Identify which cell holds the provided text, then report its (x, y) central coordinate. 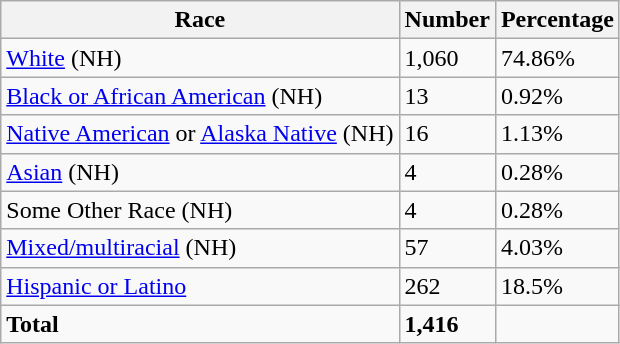
Mixed/multiracial (NH) (200, 248)
Percentage (557, 20)
Some Other Race (NH) (200, 210)
262 (447, 286)
Black or African American (NH) (200, 96)
Asian (NH) (200, 172)
Race (200, 20)
White (NH) (200, 58)
74.86% (557, 58)
Hispanic or Latino (200, 286)
Native American or Alaska Native (NH) (200, 134)
1,060 (447, 58)
1,416 (447, 324)
13 (447, 96)
4.03% (557, 248)
Number (447, 20)
Total (200, 324)
18.5% (557, 286)
16 (447, 134)
0.92% (557, 96)
1.13% (557, 134)
57 (447, 248)
